Capture the cell that displays the provided text and extract its (X, Y) central coordinate. 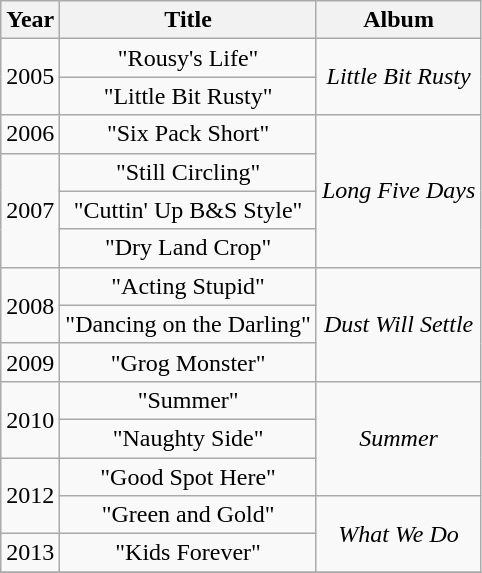
"Summer" (188, 400)
"Dry Land Crop" (188, 248)
Year (30, 20)
"Kids Forever" (188, 553)
"Green and Gold" (188, 515)
"Acting Stupid" (188, 286)
"Cuttin' Up B&S Style" (188, 210)
What We Do (398, 534)
2006 (30, 134)
Long Five Days (398, 191)
2005 (30, 77)
Album (398, 20)
2012 (30, 496)
"Dancing on the Darling" (188, 324)
"Grog Monster" (188, 362)
Title (188, 20)
Summer (398, 438)
"Naughty Side" (188, 438)
2010 (30, 419)
Dust Will Settle (398, 324)
"Good Spot Here" (188, 477)
"Six Pack Short" (188, 134)
"Still Circling" (188, 172)
2008 (30, 305)
"Rousy's Life" (188, 58)
2007 (30, 210)
Little Bit Rusty (398, 77)
"Little Bit Rusty" (188, 96)
2009 (30, 362)
2013 (30, 553)
